For the text-containing cell, return its midpoint in [x, y] coordinate format. 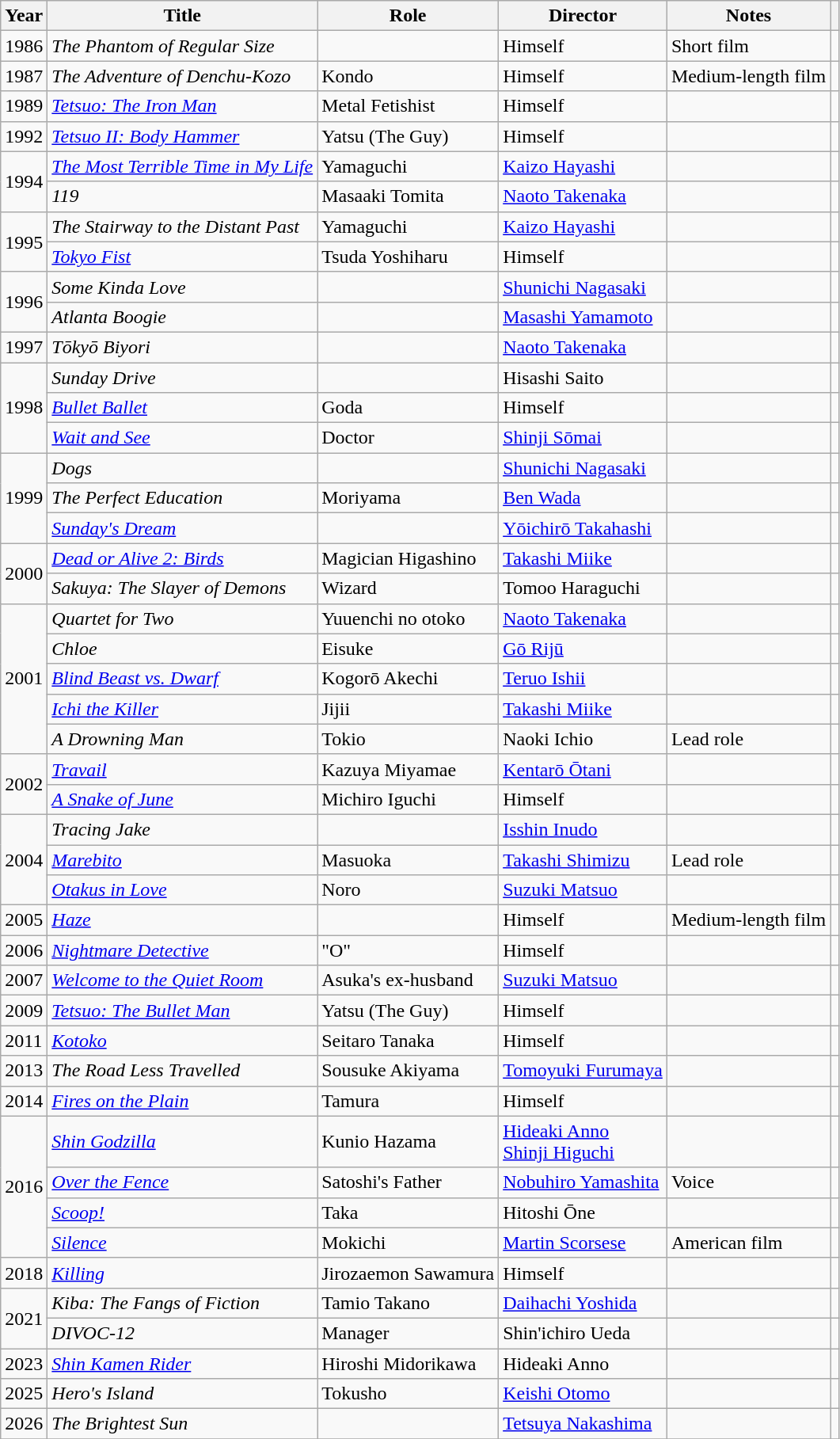
The Stairway to the Distant Past [182, 227]
2009 [24, 1011]
Ben Wada [583, 498]
1997 [24, 347]
Year [24, 16]
Asuka's ex-husband [409, 980]
2013 [24, 1071]
Kazuya Miyamae [409, 769]
Sousuke Akiyama [409, 1071]
Silence [182, 1243]
Short film [748, 46]
Ichi the Killer [182, 709]
Manager [409, 1333]
Kunio Hazama [409, 1142]
2021 [24, 1318]
Taka [409, 1212]
Moriyama [409, 498]
Fires on the Plain [182, 1101]
Tetsuo: The Bullet Man [182, 1011]
2002 [24, 784]
1994 [24, 181]
Seitaro Tanaka [409, 1041]
Yōichirō Takahashi [583, 528]
Doctor [409, 438]
American film [748, 1243]
The Adventure of Denchu-Kozo [182, 76]
Nightmare Detective [182, 950]
Director [583, 16]
Mokichi [409, 1243]
Goda [409, 408]
2023 [24, 1363]
Tokio [409, 739]
1992 [24, 136]
2001 [24, 679]
Kentarō Ōtani [583, 769]
2025 [24, 1394]
Welcome to the Quiet Room [182, 980]
The Most Terrible Time in My Life [182, 166]
Tōkyō Biyori [182, 347]
Takashi Shimizu [583, 859]
2014 [24, 1101]
Tetsuo II: Body Hammer [182, 136]
2004 [24, 859]
Tsuda Yoshiharu [409, 257]
Chloe [182, 649]
1996 [24, 302]
Tokusho [409, 1394]
1987 [24, 76]
Notes [748, 16]
Voice [748, 1182]
Dogs [182, 468]
Kotoko [182, 1041]
2007 [24, 980]
Yuuenchi no otoko [409, 619]
Kondo [409, 76]
Naoki Ichio [583, 739]
"O" [409, 950]
Masaaki Tomita [409, 196]
Title [182, 16]
Marebito [182, 859]
Tetsuo: The Iron Man [182, 106]
Kogorō Akechi [409, 679]
Blind Beast vs. Dwarf [182, 679]
The Perfect Education [182, 498]
Eisuke [409, 649]
The Brightest Sun [182, 1424]
Nobuhiro Yamashita [583, 1182]
119 [182, 196]
Tetsuya Nakashima [583, 1424]
Bullet Ballet [182, 408]
Hero's Island [182, 1394]
Shinji Sōmai [583, 438]
2018 [24, 1273]
Noro [409, 890]
Scoop! [182, 1212]
Dead or Alive 2: Birds [182, 558]
The Road Less Travelled [182, 1071]
Shin Kamen Rider [182, 1363]
Masuoka [409, 859]
Isshin Inudo [583, 829]
Martin Scorsese [583, 1243]
Magician Higashino [409, 558]
Shin'ichiro Ueda [583, 1333]
Teruo Ishii [583, 679]
2011 [24, 1041]
1986 [24, 46]
1995 [24, 242]
Wait and See [182, 438]
Hideaki Anno [583, 1363]
Jijii [409, 709]
Travail [182, 769]
Keishi Otomo [583, 1394]
Hisashi Saito [583, 378]
DIVOC-12 [182, 1333]
Tomoo Haraguchi [583, 588]
Haze [182, 920]
Shin Godzilla [182, 1142]
Satoshi's Father [409, 1182]
Sakuya: The Slayer of Demons [182, 588]
2026 [24, 1424]
Kiba: The Fangs of Fiction [182, 1303]
Jirozaemon Sawamura [409, 1273]
1999 [24, 498]
Some Kinda Love [182, 287]
Daihachi Yoshida [583, 1303]
Hiroshi Midorikawa [409, 1363]
Over the Fence [182, 1182]
2016 [24, 1186]
A Drowning Man [182, 739]
Tokyo Fist [182, 257]
Quartet for Two [182, 619]
Tamura [409, 1101]
1998 [24, 408]
2005 [24, 920]
Wizard [409, 588]
Metal Fetishist [409, 106]
Role [409, 16]
Hitoshi Ōne [583, 1212]
2000 [24, 573]
Otakus in Love [182, 890]
A Snake of June [182, 799]
Tracing Jake [182, 829]
Gō Rijū [583, 649]
Sunday's Dream [182, 528]
Killing [182, 1273]
Masashi Yamamoto [583, 317]
Tomoyuki Furumaya [583, 1071]
Tamio Takano [409, 1303]
2006 [24, 950]
1989 [24, 106]
Atlanta Boogie [182, 317]
Michiro Iguchi [409, 799]
Sunday Drive [182, 378]
Hideaki AnnoShinji Higuchi [583, 1142]
The Phantom of Regular Size [182, 46]
